From the cell containing the given text, extract its center point as (x, y) coordinate. 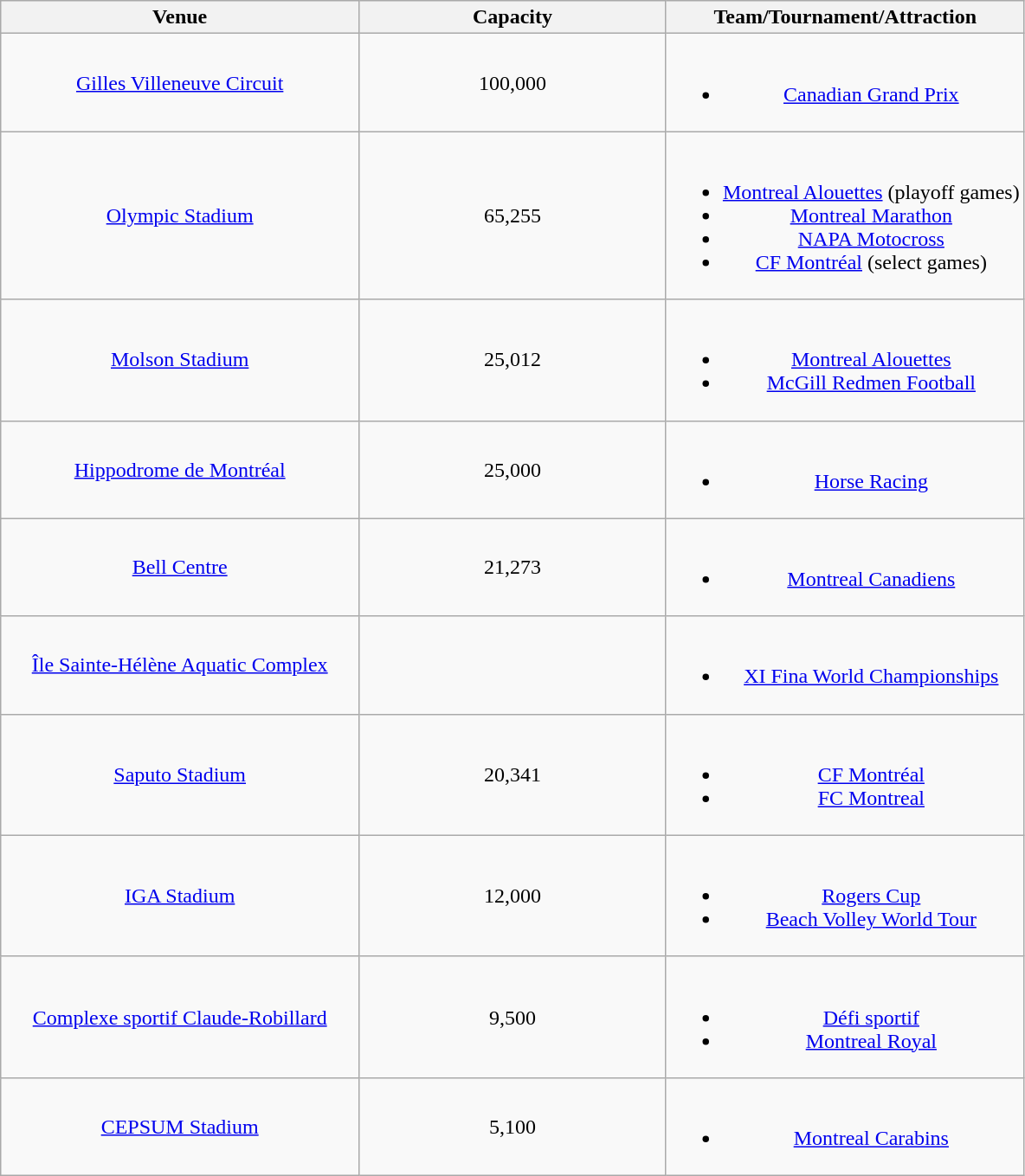
Hippodrome de Montréal (180, 469)
12,000 (512, 896)
XI Fina World Championships (845, 665)
20,341 (512, 774)
Molson Stadium (180, 360)
Gilles Villeneuve Circuit (180, 83)
Team/Tournament/Attraction (845, 17)
CF MontréalFC Montreal (845, 774)
25,000 (512, 469)
Olympic Stadium (180, 215)
25,012 (512, 360)
21,273 (512, 568)
Montreal Alouettes (playoff games)Montreal MarathonNAPA MotocrossCF Montréal (select games) (845, 215)
Montreal Canadiens (845, 568)
9,500 (512, 1017)
Bell Centre (180, 568)
5,100 (512, 1127)
Capacity (512, 17)
100,000 (512, 83)
Rogers CupBeach Volley World Tour (845, 896)
Île Sainte-Hélène Aquatic Complex (180, 665)
Saputo Stadium (180, 774)
Complexe sportif Claude-Robillard (180, 1017)
Horse Racing (845, 469)
Venue (180, 17)
Canadian Grand Prix (845, 83)
CEPSUM Stadium (180, 1127)
Montreal AlouettesMcGill Redmen Football (845, 360)
IGA Stadium (180, 896)
Défi sportifMontreal Royal (845, 1017)
65,255 (512, 215)
Montreal Carabins (845, 1127)
